Return the [x, y] coordinate for the center point of the cell that contains the specified text.  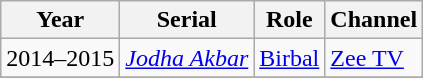
Serial [187, 20]
Role [290, 20]
Birbal [290, 58]
2014–2015 [60, 58]
Year [60, 20]
Jodha Akbar [187, 58]
Channel [374, 20]
Zee TV [374, 58]
